From the cell containing the given text, extract its center point as (X, Y) coordinate. 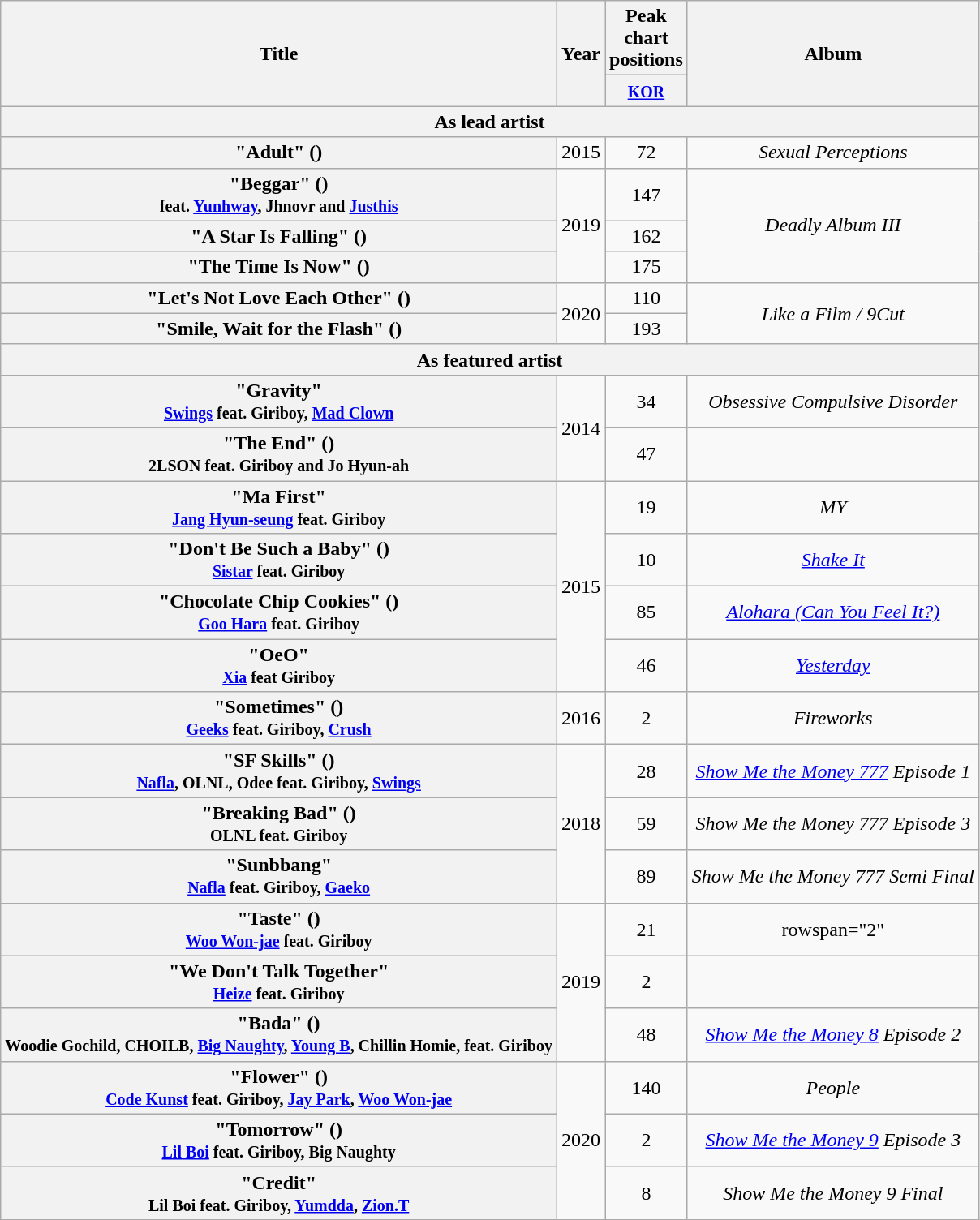
"The Time Is Now" () (279, 267)
19 (647, 506)
"OeO"Xia feat Giriboy (279, 665)
Album (832, 54)
Show Me the Money 9 Episode 3 (832, 1141)
2014 (581, 427)
59 (647, 824)
"Ma First"Jang Hyun-seung feat. Giriboy (279, 506)
"Flower" ()Code Kunst feat. Giriboy, Jay Park, Woo Won-jae (279, 1087)
Peak chart positions (647, 38)
Like a Film / 9Cut (832, 313)
"SF Skills" ()Nafla, OLNL, Odee feat. Giriboy, Swings (279, 771)
175 (647, 267)
"Beggar" ()feat. Yunhway, Jhnovr and Justhis (279, 195)
Title (279, 54)
Show Me the Money 777 Episode 3 (832, 824)
"Sometimes" ()Geeks feat. Giriboy, Crush (279, 719)
"Credit"Lil Boi feat. Giriboy, Yumdda, Zion.T (279, 1192)
Show Me the Money 9 Final (832, 1192)
Shake It (832, 560)
Show Me the Money 777 Semi Final (832, 876)
Year (581, 54)
Deadly Album III (832, 226)
2018 (581, 824)
10 (647, 560)
Show Me the Money 8 Episode 2 (832, 1035)
89 (647, 876)
21 (647, 930)
MY (832, 506)
47 (647, 454)
"Tomorrow" ()Lil Boi feat. Giriboy, Big Naughty (279, 1141)
Fireworks (832, 719)
"Don't Be Such a Baby" ()Sistar feat. Giriboy (279, 560)
72 (647, 152)
162 (647, 236)
147 (647, 195)
As featured artist (490, 359)
2016 (581, 719)
Yesterday (832, 665)
"A Star Is Falling" () (279, 236)
"Taste" ()Woo Won-jae feat. Giriboy (279, 930)
Obsessive Compulsive Disorder (832, 401)
193 (647, 329)
KOR (647, 91)
"The End" ()2LSON feat. Giriboy and Jo Hyun-ah (279, 454)
"Gravity"Swings feat. Giriboy, Mad Clown (279, 401)
Sexual Perceptions (832, 152)
As lead artist (490, 122)
85 (647, 613)
"Breaking Bad" ()OLNL feat. Giriboy (279, 824)
8 (647, 1192)
"Smile, Wait for the Flash" () (279, 329)
"Sunbbang"Nafla feat. Giriboy, Gaeko (279, 876)
"Adult" () (279, 152)
28 (647, 771)
"Bada" ()Woodie Gochild, CHOILB, Big Naughty, Young B, Chillin Homie, feat. Giriboy (279, 1035)
34 (647, 401)
110 (647, 298)
Alohara (Can You Feel It?) (832, 613)
rowspan="2" (832, 930)
"Chocolate Chip Cookies" ()Goo Hara feat. Giriboy (279, 613)
140 (647, 1087)
Show Me the Money 777 Episode 1 (832, 771)
48 (647, 1035)
"We Don't Talk Together"Heize feat. Giriboy (279, 982)
People (832, 1087)
"Let's Not Love Each Other" () (279, 298)
46 (647, 665)
